Pinpoint the cell where the given text exists, returning its [x, y] midpoint coordinate. 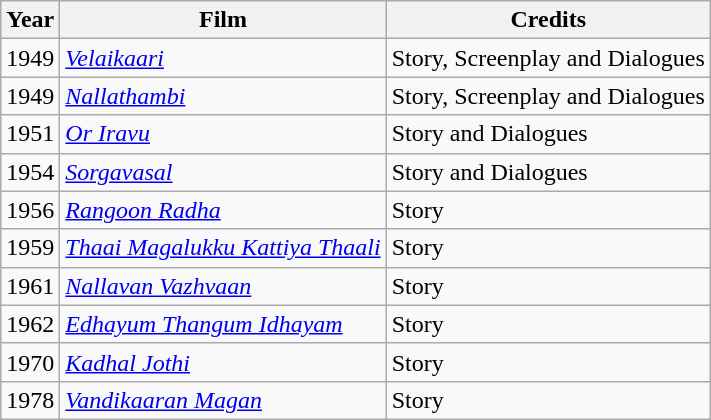
Credits [548, 20]
Edhayum Thangum Idhayam [223, 324]
Year [30, 20]
1978 [30, 400]
Sorgavasal [223, 172]
1951 [30, 134]
1956 [30, 210]
Kadhal Jothi [223, 362]
Vandikaaran Magan [223, 400]
1970 [30, 362]
1961 [30, 286]
Or Iravu [223, 134]
Velaikaari [223, 58]
Rangoon Radha [223, 210]
Film [223, 20]
Nallavan Vazhvaan [223, 286]
Nallathambi [223, 96]
1959 [30, 248]
Thaai Magalukku Kattiya Thaali [223, 248]
1954 [30, 172]
1962 [30, 324]
